Capture the cell that displays the provided text and extract its (x, y) central coordinate. 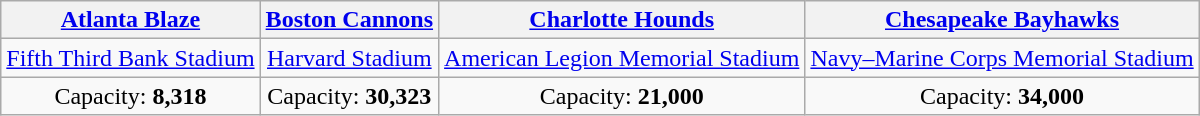
Boston Cannons (349, 20)
Capacity: 8,318 (130, 96)
Fifth Third Bank Stadium (130, 58)
Charlotte Hounds (622, 20)
Capacity: 34,000 (1002, 96)
Navy–Marine Corps Memorial Stadium (1002, 58)
American Legion Memorial Stadium (622, 58)
Capacity: 30,323 (349, 96)
Atlanta Blaze (130, 20)
Chesapeake Bayhawks (1002, 20)
Harvard Stadium (349, 58)
Capacity: 21,000 (622, 96)
